Identify which cell holds the provided text, then report its [x, y] central coordinate. 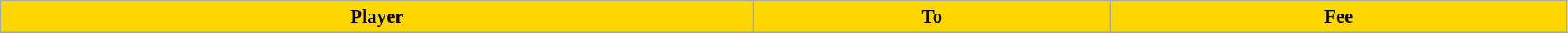
To [932, 17]
Player [377, 17]
Fee [1339, 17]
